Extract the (x, y) coordinate from the center of the cell holding the provided text.  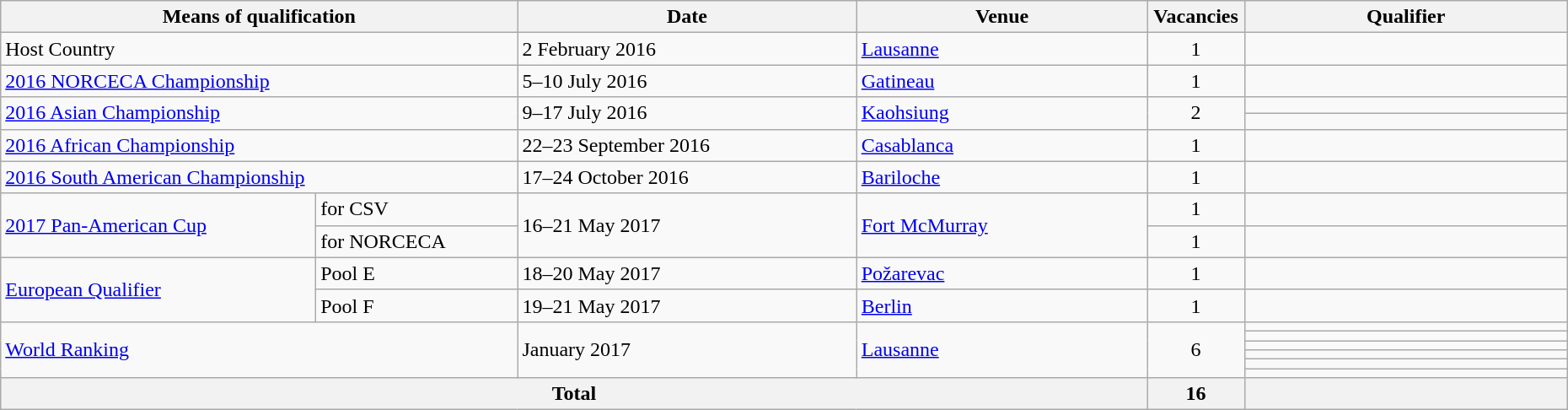
Kaohsiung (1001, 113)
16–21 May 2017 (687, 225)
2016 Asian Championship (260, 113)
Total (574, 394)
17–24 October 2016 (687, 177)
Casablanca (1001, 145)
2016 South American Championship (260, 177)
Host Country (260, 49)
Berlin (1001, 305)
Vacancies (1195, 17)
5–10 July 2016 (687, 81)
Date (687, 17)
for NORCECA (416, 241)
2 February 2016 (687, 49)
16 (1195, 394)
European Qualifier (158, 289)
2016 African Championship (260, 145)
22–23 September 2016 (687, 145)
Pool F (416, 305)
January 2017 (687, 349)
Means of qualification (260, 17)
6 (1195, 349)
Požarevac (1001, 273)
Qualifier (1406, 17)
9–17 July 2016 (687, 113)
2017 Pan-American Cup (158, 225)
2016 NORCECA Championship (260, 81)
19–21 May 2017 (687, 305)
for CSV (416, 209)
Bariloche (1001, 177)
World Ranking (260, 349)
Fort McMurray (1001, 225)
Gatineau (1001, 81)
Venue (1001, 17)
Pool E (416, 273)
18–20 May 2017 (687, 273)
2 (1195, 113)
